Find where the given text appears and provide that cell's center as [x, y] coordinate. 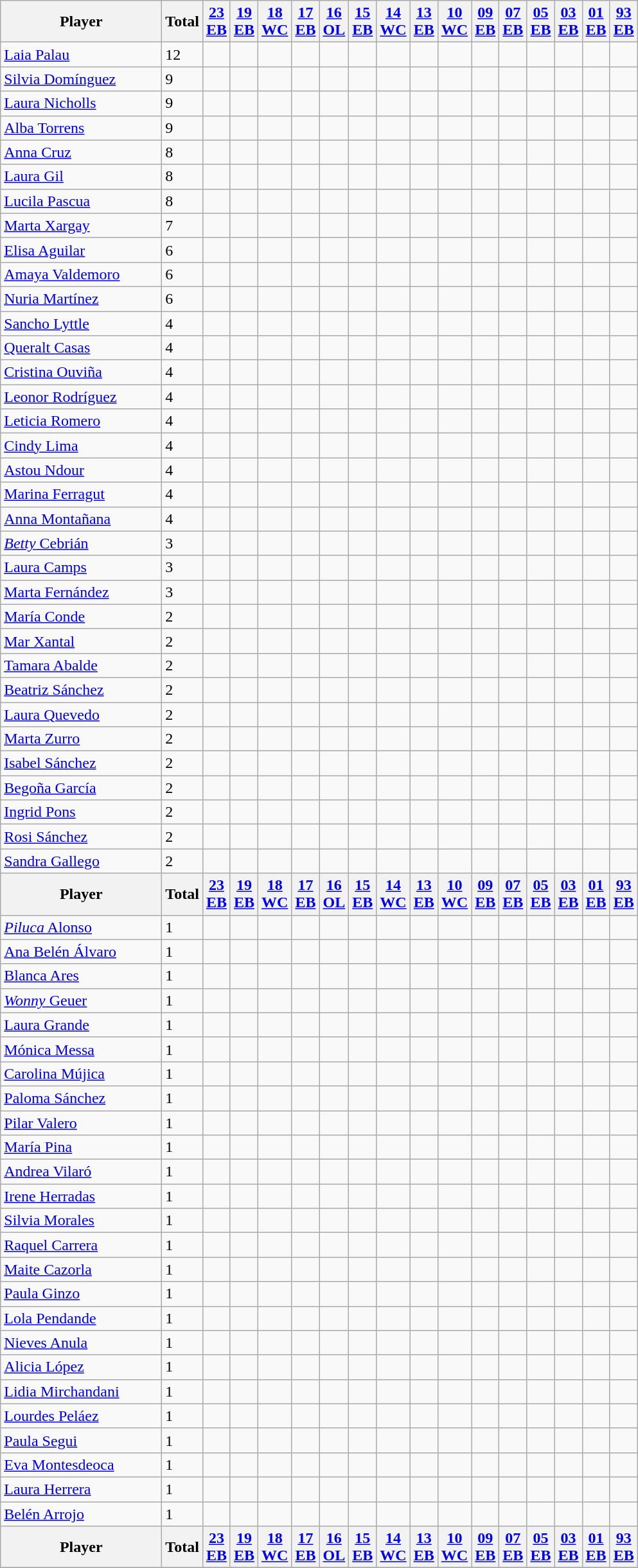
Lourdes Peláez [81, 1416]
Ana Belén Álvaro [81, 952]
Raquel Carrera [81, 1245]
12 [182, 55]
Isabel Sánchez [81, 763]
Nieves Anula [81, 1343]
Irene Herradas [81, 1196]
Amaya Valdemoro [81, 274]
Maite Cazorla [81, 1269]
Sancho Lyttle [81, 323]
Marina Ferragut [81, 494]
Lidia Mirchandani [81, 1391]
Marta Xargay [81, 225]
Nuria Martínez [81, 299]
Paula Ginzo [81, 1294]
Laia Palau [81, 55]
Blanca Ares [81, 976]
Silvia Morales [81, 1221]
Alba Torrens [81, 128]
Lola Pendande [81, 1318]
Sandra Gallego [81, 861]
Queralt Casas [81, 348]
Piluca Alonso [81, 927]
Ingrid Pons [81, 812]
Laura Quevedo [81, 715]
Carolina Mújica [81, 1074]
Wonny Geuer [81, 1000]
Laura Nicholls [81, 103]
Paula Segui [81, 1440]
Marta Zurro [81, 739]
Laura Camps [81, 568]
Alicia López [81, 1367]
Betty Cebrián [81, 543]
Anna Montañana [81, 519]
Anna Cruz [81, 152]
Elisa Aguilar [81, 250]
Leticia Romero [81, 421]
Marta Fernández [81, 592]
Begoña García [81, 788]
Mónica Messa [81, 1049]
Cindy Lima [81, 446]
Lucila Pascua [81, 201]
Pilar Valero [81, 1123]
Laura Grande [81, 1025]
Cristina Ouviña [81, 372]
Leonor Rodríguez [81, 397]
Belén Arrojo [81, 1513]
Laura Herrera [81, 1489]
Tamara Abalde [81, 665]
Astou Ndour [81, 470]
Silvia Domínguez [81, 79]
Laura Gil [81, 177]
Eva Montesdeoca [81, 1465]
Andrea Vilaró [81, 1172]
Rosi Sánchez [81, 837]
María Pina [81, 1147]
María Conde [81, 616]
Paloma Sánchez [81, 1098]
Beatriz Sánchez [81, 690]
7 [182, 225]
Mar Xantal [81, 641]
